Search for the cell housing the specified text and yield its [X, Y] center coordinate. 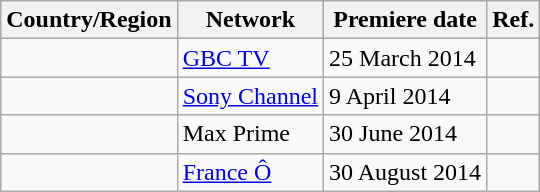
25 March 2014 [406, 58]
Max Prime [250, 134]
9 April 2014 [406, 96]
Network [250, 20]
GBC TV [250, 58]
France Ô [250, 172]
Country/Region [89, 20]
30 June 2014 [406, 134]
Sony Channel [250, 96]
30 August 2014 [406, 172]
Ref. [514, 20]
Premiere date [406, 20]
